Determine the (X, Y) coordinate at the center of the cell enclosing the given text.  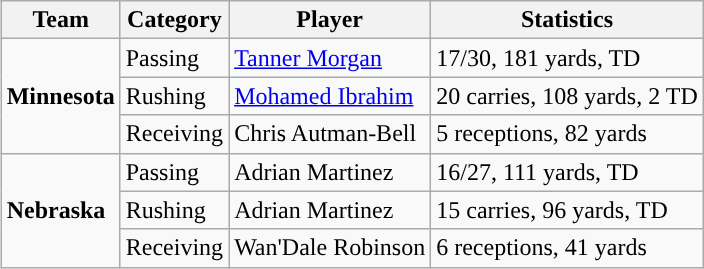
Wan'Dale Robinson (330, 248)
5 receptions, 82 yards (568, 134)
16/27, 111 yards, TD (568, 172)
Nebraska (60, 210)
15 carries, 96 yards, TD (568, 210)
Player (330, 20)
Statistics (568, 20)
17/30, 181 yards, TD (568, 58)
Team (60, 20)
6 receptions, 41 yards (568, 248)
20 carries, 108 yards, 2 TD (568, 96)
Mohamed Ibrahim (330, 96)
Tanner Morgan (330, 58)
Chris Autman-Bell (330, 134)
Minnesota (60, 96)
Category (174, 20)
